Detect which cell encompasses the target text, then output its (x, y) center coordinate. 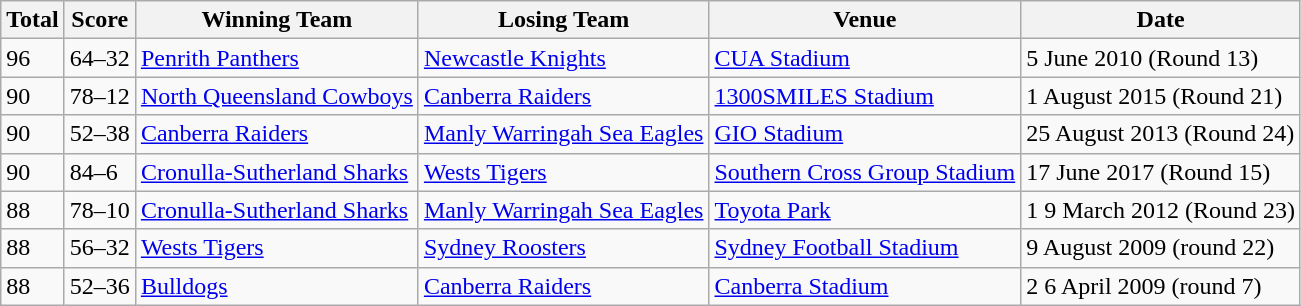
Sydney Roosters (564, 248)
Newcastle Knights (564, 58)
Toyota Park (865, 210)
Winning Team (276, 20)
Penrith Panthers (276, 58)
17 June 2017 (Round 15) (1161, 172)
78–10 (100, 210)
CUA Stadium (865, 58)
78–12 (100, 96)
52–36 (100, 286)
Canberra Stadium (865, 286)
56–32 (100, 248)
96 (33, 58)
2 6 April 2009 (round 7) (1161, 286)
5 June 2010 (Round 13) (1161, 58)
64–32 (100, 58)
Score (100, 20)
GIO Stadium (865, 134)
Venue (865, 20)
1 August 2015 (Round 21) (1161, 96)
1300SMILES Stadium (865, 96)
Sydney Football Stadium (865, 248)
North Queensland Cowboys (276, 96)
Southern Cross Group Stadium (865, 172)
1 9 March 2012 (Round 23) (1161, 210)
25 August 2013 (Round 24) (1161, 134)
Losing Team (564, 20)
9 August 2009 (round 22) (1161, 248)
Bulldogs (276, 286)
Total (33, 20)
Date (1161, 20)
52–38 (100, 134)
84–6 (100, 172)
